Identify which cell holds the provided text, then report its [X, Y] central coordinate. 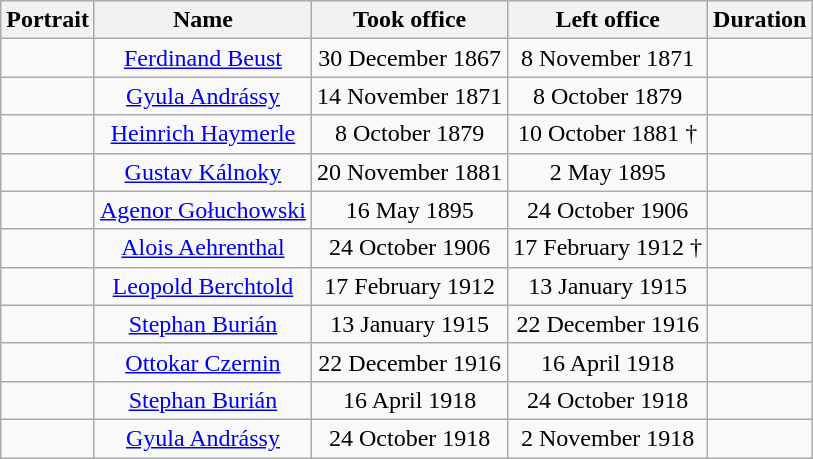
10 October 1881 † [608, 134]
Leopold Berchtold [202, 286]
17 February 1912 [409, 286]
Alois Aehrenthal [202, 248]
Name [202, 20]
Agenor Gołuchowski [202, 210]
17 February 1912 † [608, 248]
Heinrich Haymerle [202, 134]
Ferdinand Beust [202, 58]
8 November 1871 [608, 58]
Left office [608, 20]
2 November 1918 [608, 438]
Portrait [48, 20]
Ottokar Czernin [202, 362]
14 November 1871 [409, 96]
Gustav Kálnoky [202, 172]
16 May 1895 [409, 210]
30 December 1867 [409, 58]
Took office [409, 20]
Duration [760, 20]
2 May 1895 [608, 172]
20 November 1881 [409, 172]
